For the text-containing cell, return its midpoint in [x, y] coordinate format. 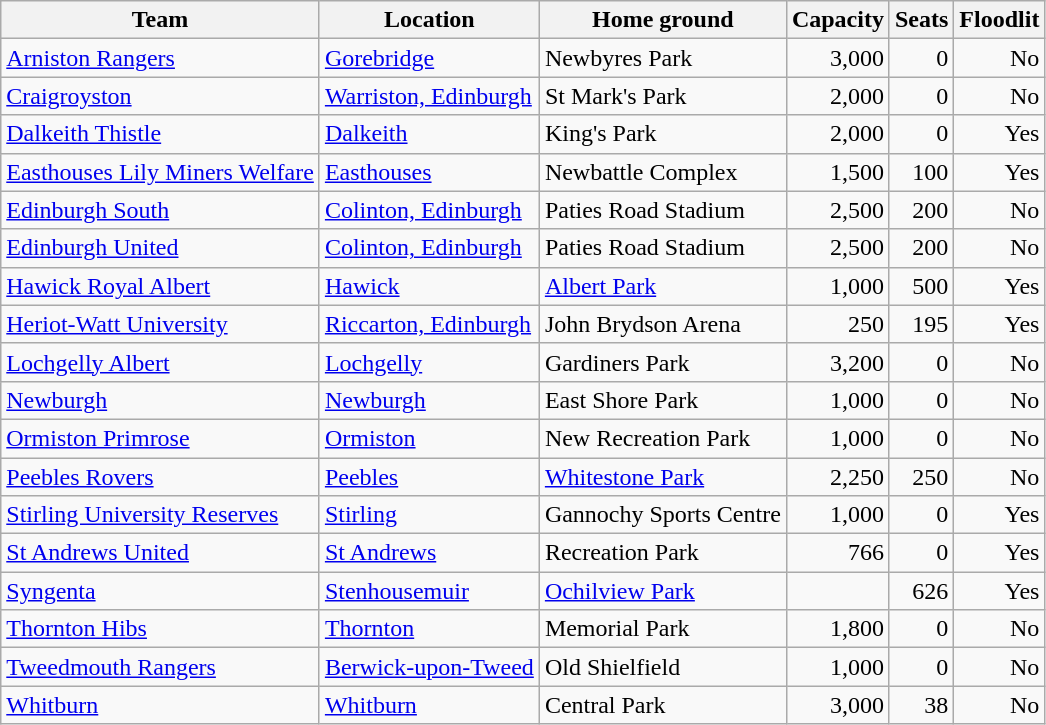
Dalkeith [429, 134]
Edinburgh South [160, 210]
1,500 [838, 172]
John Brydson Arena [662, 324]
Tweedmouth Rangers [160, 667]
Berwick-upon-Tweed [429, 667]
Newbattle Complex [662, 172]
195 [921, 324]
Easthouses [429, 172]
Peebles [429, 477]
Hawick Royal Albert [160, 286]
Location [429, 20]
St Andrews United [160, 553]
Central Park [662, 705]
Gardiners Park [662, 362]
Peebles Rovers [160, 477]
766 [838, 553]
Gorebridge [429, 58]
Dalkeith Thistle [160, 134]
Newbyres Park [662, 58]
Memorial Park [662, 629]
New Recreation Park [662, 438]
Edinburgh United [160, 248]
Warriston, Edinburgh [429, 96]
Capacity [838, 20]
East Shore Park [662, 400]
Team [160, 20]
Old Shielfield [662, 667]
Hawick [429, 286]
100 [921, 172]
St Andrews [429, 553]
Gannochy Sports Centre [662, 515]
1,800 [838, 629]
St Mark's Park [662, 96]
Ormiston [429, 438]
Thornton Hibs [160, 629]
Lochgelly Albert [160, 362]
Stirling [429, 515]
Albert Park [662, 286]
2,250 [838, 477]
Stirling University Reserves [160, 515]
Home ground [662, 20]
Thornton [429, 629]
Floodlit [1000, 20]
38 [921, 705]
Seats [921, 20]
Easthouses Lily Miners Welfare [160, 172]
Arniston Rangers [160, 58]
3,200 [838, 362]
Ochilview Park [662, 591]
626 [921, 591]
500 [921, 286]
Ormiston Primrose [160, 438]
King's Park [662, 134]
Riccarton, Edinburgh [429, 324]
Stenhousemuir [429, 591]
Lochgelly [429, 362]
Heriot-Watt University [160, 324]
Syngenta [160, 591]
Recreation Park [662, 553]
Craigroyston [160, 96]
Whitestone Park [662, 477]
